For the text-containing cell, return its midpoint in [x, y] coordinate format. 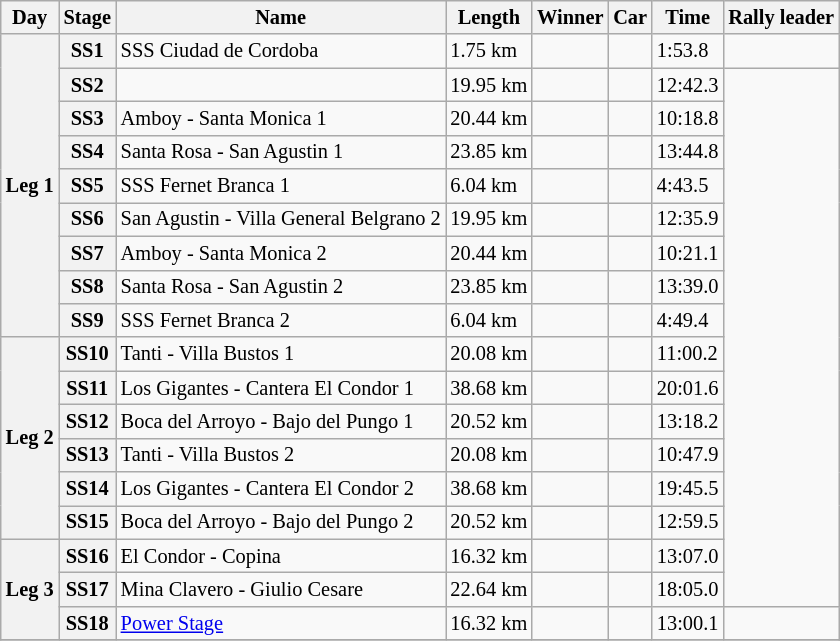
Tanti - Villa Bustos 1 [281, 354]
Tanti - Villa Bustos 2 [281, 455]
10:21.1 [688, 253]
SS8 [88, 287]
4:49.4 [688, 320]
11:00.2 [688, 354]
12:35.9 [688, 219]
SS3 [88, 118]
Mina Clavero - Giulio Cesare [281, 589]
Stage [88, 17]
Winner [570, 17]
13:07.0 [688, 556]
Leg 2 [30, 438]
SSS Fernet Branca 2 [281, 320]
SS17 [88, 589]
SS11 [88, 388]
19:45.5 [688, 489]
Los Gigantes - Cantera El Condor 2 [281, 489]
Amboy - Santa Monica 1 [281, 118]
18:05.0 [688, 589]
Length [490, 17]
22.64 km [490, 589]
Boca del Arroyo - Bajo del Pungo 1 [281, 421]
SSS Ciudad de Cordoba [281, 51]
SS4 [88, 152]
SS6 [88, 219]
SS10 [88, 354]
Day [30, 17]
13:18.2 [688, 421]
12:42.3 [688, 85]
Name [281, 17]
El Condor - Copina [281, 556]
4:43.5 [688, 186]
SS9 [88, 320]
20:01.6 [688, 388]
Leg 3 [30, 590]
Boca del Arroyo - Bajo del Pungo 2 [281, 522]
SS12 [88, 421]
13:44.8 [688, 152]
SS18 [88, 623]
Time [688, 17]
10:47.9 [688, 455]
SS5 [88, 186]
SSS Fernet Branca 1 [281, 186]
13:39.0 [688, 287]
10:18.8 [688, 118]
Car [630, 17]
SS1 [88, 51]
13:00.1 [688, 623]
Santa Rosa - San Agustin 2 [281, 287]
Rally leader [781, 17]
1:53.8 [688, 51]
SS7 [88, 253]
SS14 [88, 489]
Amboy - Santa Monica 2 [281, 253]
Power Stage [281, 623]
SS2 [88, 85]
San Agustin - Villa General Belgrano 2 [281, 219]
SS13 [88, 455]
SS15 [88, 522]
Leg 1 [30, 186]
SS16 [88, 556]
Santa Rosa - San Agustin 1 [281, 152]
12:59.5 [688, 522]
1.75 km [490, 51]
Los Gigantes - Cantera El Condor 1 [281, 388]
